Output the [x, y] coordinate of the center of the cell containing the given text.  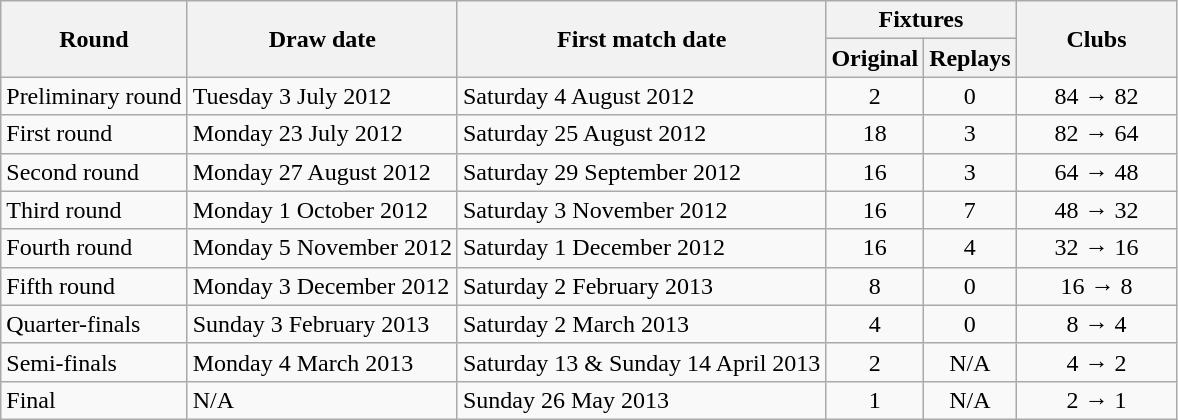
Fifth round [94, 286]
Saturday 2 March 2013 [641, 324]
Saturday 3 November 2012 [641, 210]
Saturday 4 August 2012 [641, 96]
Saturday 1 December 2012 [641, 248]
Round [94, 39]
Monday 23 July 2012 [322, 134]
32 → 16 [1096, 248]
Saturday 25 August 2012 [641, 134]
Draw date [322, 39]
Sunday 26 May 2013 [641, 400]
2 → 1 [1096, 400]
Original [875, 58]
7 [970, 210]
Clubs [1096, 39]
84 → 82 [1096, 96]
16 → 8 [1096, 286]
Monday 4 March 2013 [322, 362]
Quarter-finals [94, 324]
4 → 2 [1096, 362]
First match date [641, 39]
Third round [94, 210]
Fourth round [94, 248]
Monday 5 November 2012 [322, 248]
Saturday 13 & Sunday 14 April 2013 [641, 362]
Preliminary round [94, 96]
64 → 48 [1096, 172]
Sunday 3 February 2013 [322, 324]
First round [94, 134]
8 [875, 286]
Saturday 2 February 2013 [641, 286]
8 → 4 [1096, 324]
Monday 27 August 2012 [322, 172]
Final [94, 400]
Saturday 29 September 2012 [641, 172]
Semi-finals [94, 362]
Fixtures [921, 20]
Monday 1 October 2012 [322, 210]
Second round [94, 172]
48 → 32 [1096, 210]
Replays [970, 58]
1 [875, 400]
82 → 64 [1096, 134]
Monday 3 December 2012 [322, 286]
Tuesday 3 July 2012 [322, 96]
18 [875, 134]
